Locate the cell with the specified text and output its [x, y] center coordinate. 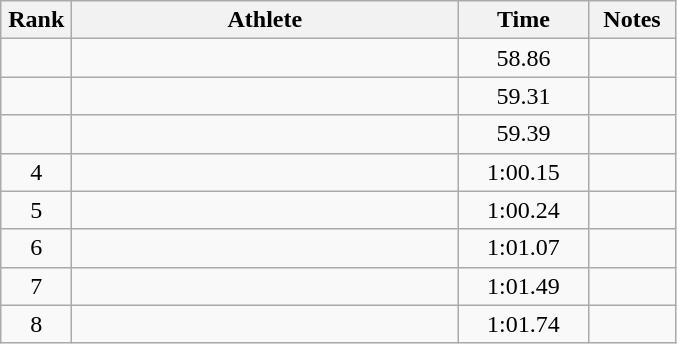
4 [36, 172]
1:01.07 [524, 248]
5 [36, 210]
7 [36, 286]
1:00.15 [524, 172]
Rank [36, 20]
1:01.49 [524, 286]
58.86 [524, 58]
1:01.74 [524, 324]
8 [36, 324]
59.39 [524, 134]
Notes [632, 20]
6 [36, 248]
Time [524, 20]
Athlete [265, 20]
1:00.24 [524, 210]
59.31 [524, 96]
